From the cell containing the given text, extract its center point as (X, Y) coordinate. 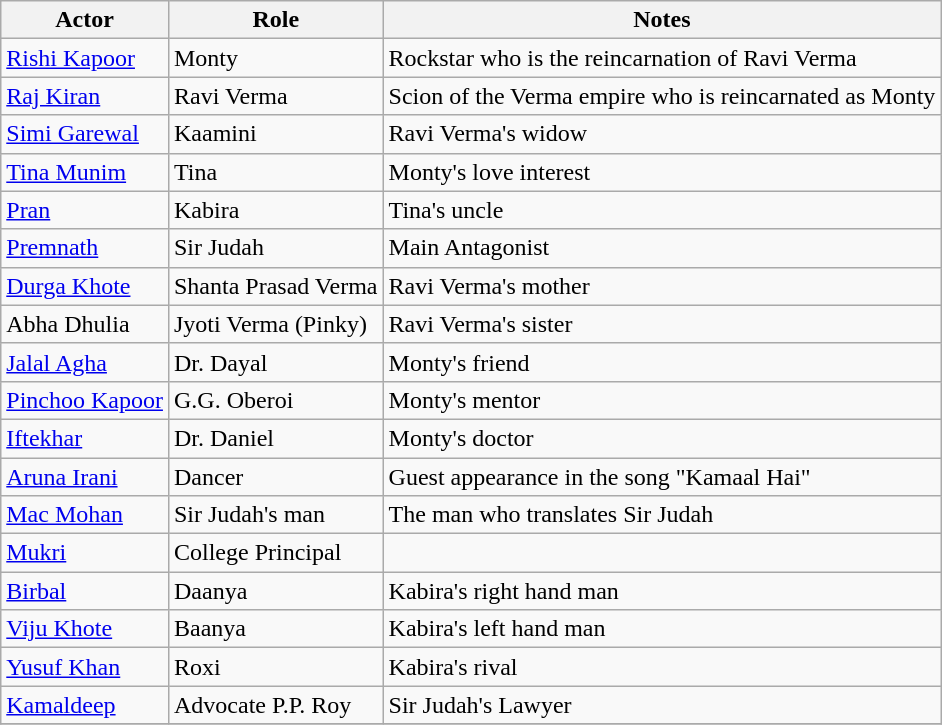
Advocate P.P. Roy (276, 705)
Sir Judah's man (276, 515)
Tina's uncle (662, 210)
Sir Judah's Lawyer (662, 705)
Baanya (276, 629)
Pinchoo Kapoor (85, 400)
Rockstar who is the reincarnation of Ravi Verma (662, 58)
Scion of the Verma empire who is reincarnated as Monty (662, 96)
Kabira's left hand man (662, 629)
G.G. Oberoi (276, 400)
Birbal (85, 591)
Kabira's right hand man (662, 591)
Ravi Verma's mother (662, 286)
Monty's love interest (662, 172)
Monty's doctor (662, 438)
Tina Munim (85, 172)
Kamaldeep (85, 705)
Iftekhar (85, 438)
The man who translates Sir Judah (662, 515)
Kabira's rival (662, 667)
Durga Khote (85, 286)
Ravi Verma's widow (662, 134)
Premnath (85, 248)
Simi Garewal (85, 134)
Shanta Prasad Verma (276, 286)
Notes (662, 20)
Main Antagonist (662, 248)
Guest appearance in the song "Kamaal Hai" (662, 477)
Actor (85, 20)
College Principal (276, 553)
Monty's friend (662, 362)
Daanya (276, 591)
Monty's mentor (662, 400)
Ravi Verma's sister (662, 324)
Abha Dhulia (85, 324)
Jalal Agha (85, 362)
Dr. Daniel (276, 438)
Kabira (276, 210)
Tina (276, 172)
Dancer (276, 477)
Jyoti Verma (Pinky) (276, 324)
Yusuf Khan (85, 667)
Mac Mohan (85, 515)
Aruna Irani (85, 477)
Mukri (85, 553)
Viju Khote (85, 629)
Sir Judah (276, 248)
Rishi Kapoor (85, 58)
Pran (85, 210)
Dr. Dayal (276, 362)
Roxi (276, 667)
Ravi Verma (276, 96)
Raj Kiran (85, 96)
Role (276, 20)
Kaamini (276, 134)
Monty (276, 58)
